Return the [X, Y] coordinate for the center point of the cell that contains the specified text.  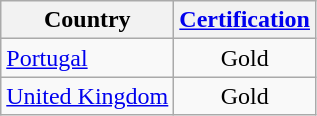
Country [88, 20]
Portugal [88, 58]
United Kingdom [88, 96]
Certification [245, 20]
